Output the (x, y) coordinate of the center of the cell containing the given text.  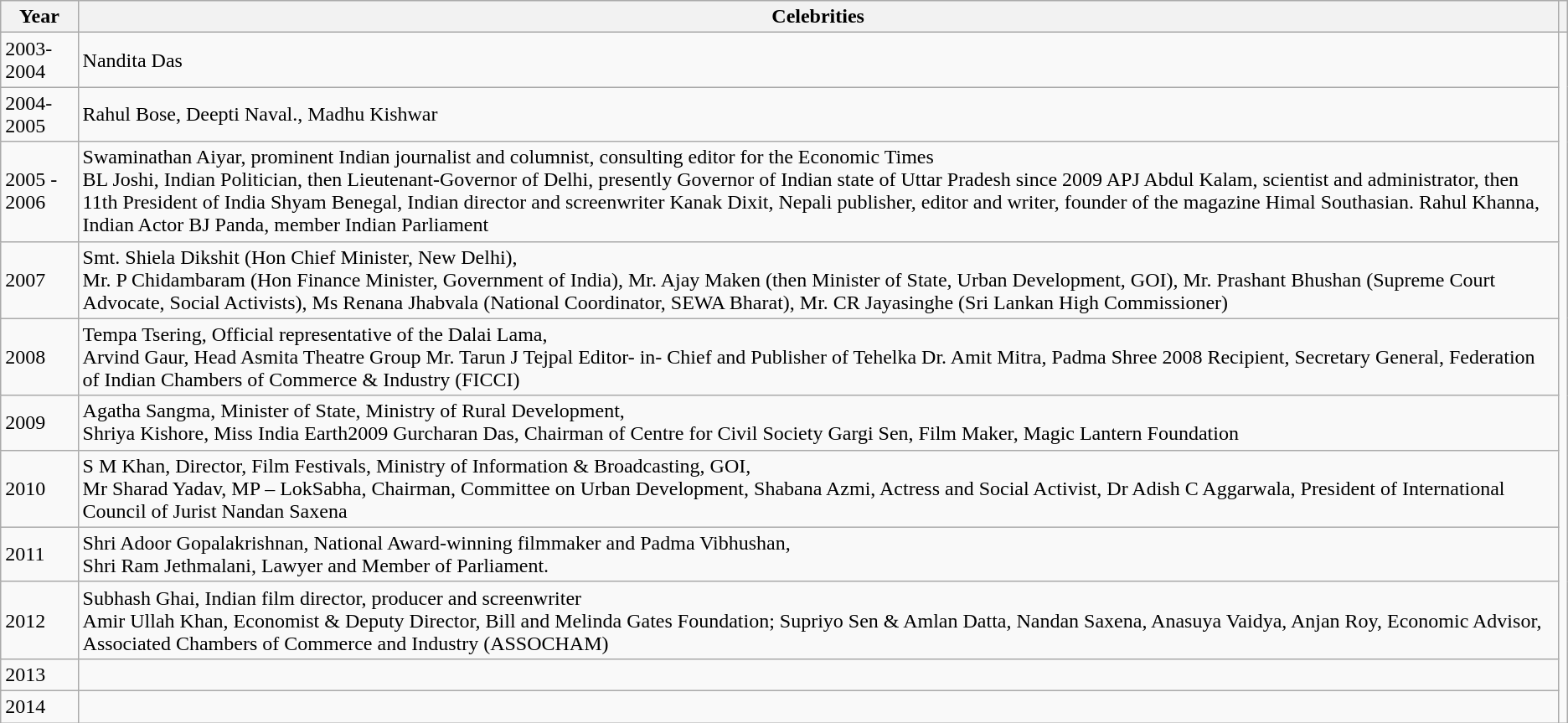
2007 (39, 280)
2012 (39, 620)
Rahul Bose, Deepti Naval., Madhu Kishwar (818, 114)
2009 (39, 422)
Shri Adoor Gopalakrishnan, National Award-winning filmmaker and Padma Vibhushan,Shri Ram Jethmalani, Lawyer and Member of Parliament. (818, 555)
Nandita Das (818, 60)
2014 (39, 706)
2010 (39, 488)
2008 (39, 357)
Year (39, 17)
2003-2004 (39, 60)
2013 (39, 674)
2004-2005 (39, 114)
2005 - 2006 (39, 191)
2011 (39, 555)
Celebrities (818, 17)
